Scan for the cell matching the given text and deliver its [X, Y] coordinate at center. 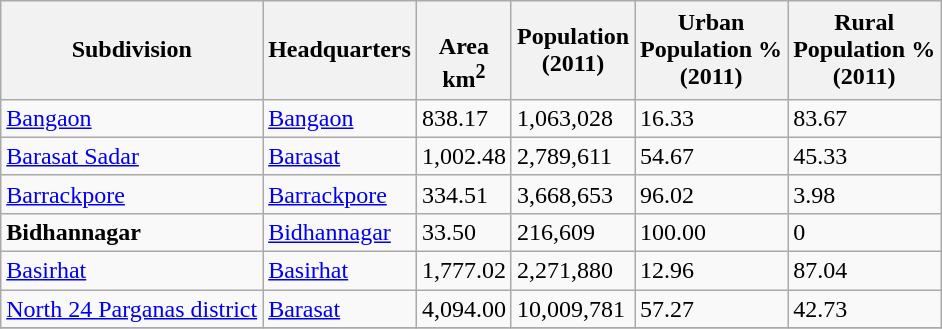
Headquarters [340, 50]
12.96 [712, 271]
Rural Population % (2011) [864, 50]
10,009,781 [572, 309]
216,609 [572, 232]
North 24 Parganas district [132, 309]
4,094.00 [464, 309]
1,002.48 [464, 156]
3.98 [864, 194]
2,789,611 [572, 156]
42.73 [864, 309]
Population(2011) [572, 50]
UrbanPopulation %(2011) [712, 50]
Barasat Sadar [132, 156]
33.50 [464, 232]
100.00 [712, 232]
16.33 [712, 118]
83.67 [864, 118]
Subdivision [132, 50]
3,668,653 [572, 194]
838.17 [464, 118]
Areakm2 [464, 50]
334.51 [464, 194]
1,777.02 [464, 271]
2,271,880 [572, 271]
0 [864, 232]
54.67 [712, 156]
45.33 [864, 156]
57.27 [712, 309]
96.02 [712, 194]
87.04 [864, 271]
1,063,028 [572, 118]
